From the cell containing the given text, extract its center point as (X, Y) coordinate. 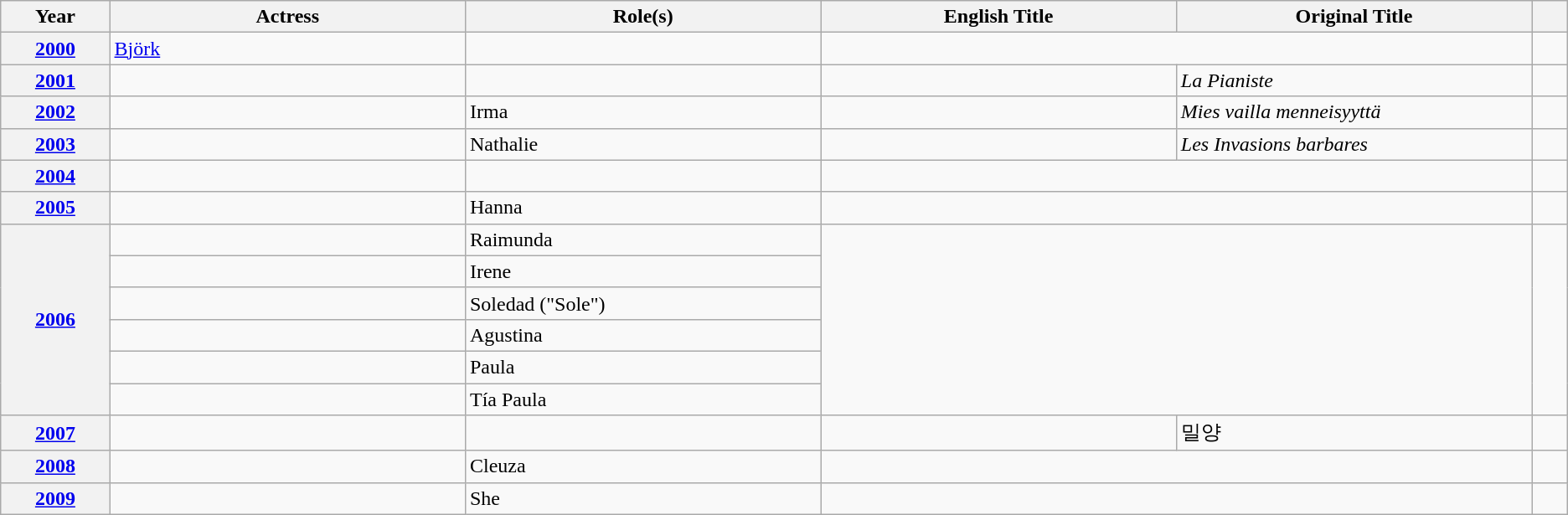
Irma (642, 112)
2001 (55, 80)
Irene (642, 271)
Tía Paula (642, 399)
Soledad ("Sole") (642, 303)
2008 (55, 466)
2000 (55, 49)
She (642, 498)
Original Title (1354, 17)
English Title (998, 17)
Nathalie (642, 144)
밀양 (1354, 434)
2003 (55, 144)
Cleuza (642, 466)
Hanna (642, 208)
Paula (642, 367)
Les Invasions barbares (1354, 144)
2009 (55, 498)
Mies vailla menneisyyttä (1354, 112)
2004 (55, 176)
Björk (287, 49)
Actress (287, 17)
2005 (55, 208)
2006 (55, 319)
La Pianiste (1354, 80)
Year (55, 17)
Agustina (642, 335)
Raimunda (642, 239)
2002 (55, 112)
Role(s) (642, 17)
2007 (55, 434)
